Return the (x, y) coordinate for the center point of the cell that contains the specified text.  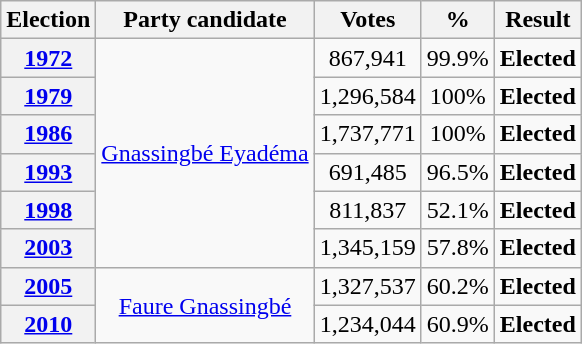
99.9% (458, 58)
% (458, 20)
1972 (48, 58)
691,485 (368, 172)
1,737,771 (368, 134)
1,345,159 (368, 248)
1,234,044 (368, 324)
Votes (368, 20)
52.1% (458, 210)
Election (48, 20)
Result (538, 20)
1998 (48, 210)
2010 (48, 324)
60.2% (458, 286)
Faure Gnassingbé (205, 305)
1,327,537 (368, 286)
867,941 (368, 58)
1986 (48, 134)
1,296,584 (368, 96)
2003 (48, 248)
96.5% (458, 172)
Gnassingbé Eyadéma (205, 153)
60.9% (458, 324)
Party candidate (205, 20)
57.8% (458, 248)
1979 (48, 96)
1993 (48, 172)
2005 (48, 286)
811,837 (368, 210)
